Search for the cell housing the specified text and yield its (x, y) center coordinate. 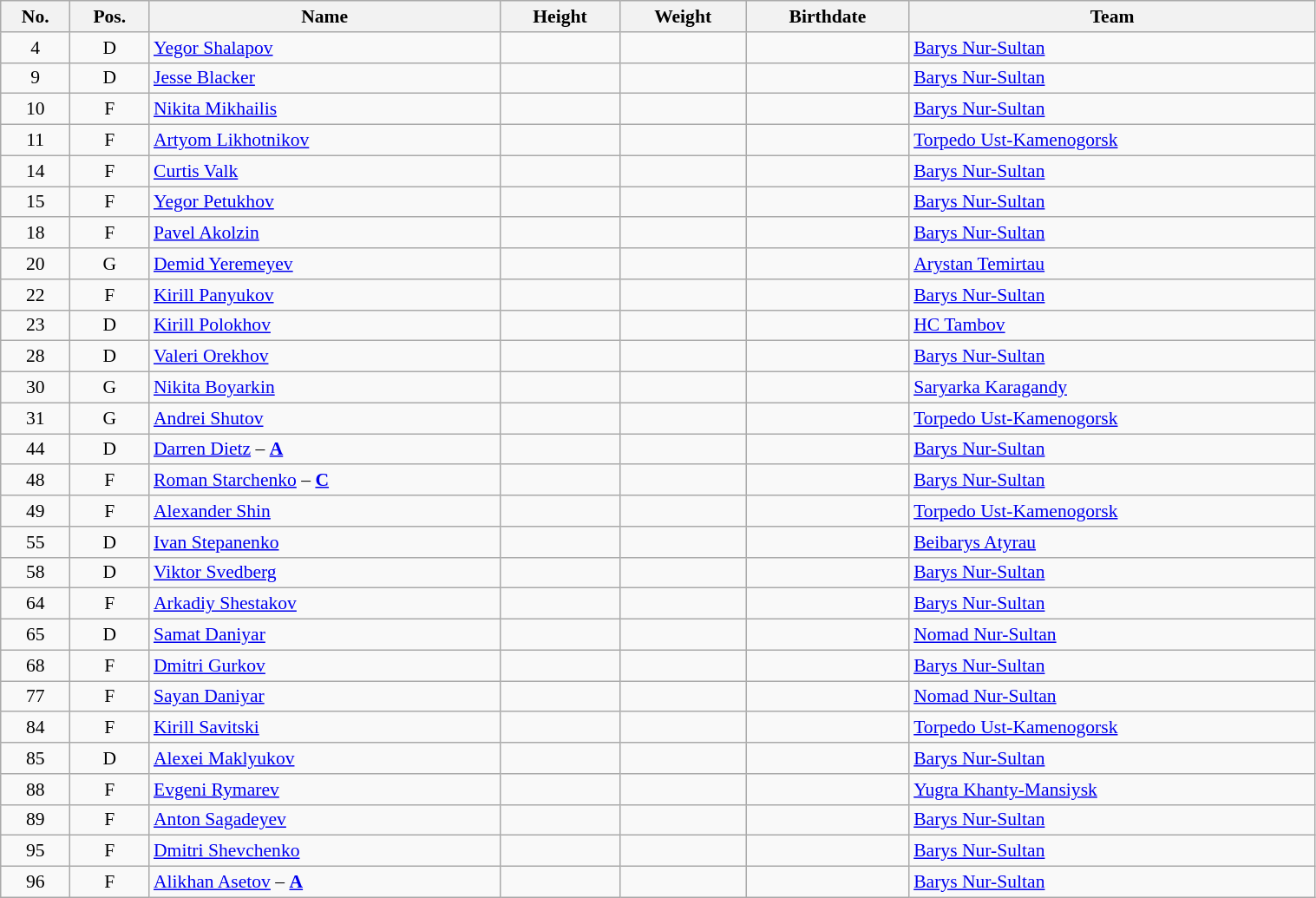
Arkadiy Shestakov (324, 604)
30 (36, 388)
Team (1112, 16)
Yugra Khanty-Mansiysk (1112, 790)
No. (36, 16)
HC Tambov (1112, 325)
49 (36, 511)
9 (36, 78)
Dmitri Gurkov (324, 665)
28 (36, 357)
Jesse Blacker (324, 78)
Yegor Petukhov (324, 202)
Alexander Shin (324, 511)
65 (36, 635)
Viktor Svedberg (324, 573)
Dmitri Shevchenko (324, 851)
44 (36, 449)
20 (36, 264)
Kirill Polokhov (324, 325)
18 (36, 233)
Curtis Valk (324, 171)
89 (36, 820)
48 (36, 481)
Height (560, 16)
Artyom Likhotnikov (324, 141)
4 (36, 48)
Alexei Maklyukov (324, 758)
68 (36, 665)
15 (36, 202)
Weight (684, 16)
31 (36, 418)
22 (36, 295)
Saryarka Karagandy (1112, 388)
Pavel Akolzin (324, 233)
Name (324, 16)
23 (36, 325)
Demid Yeremeyev (324, 264)
84 (36, 728)
11 (36, 141)
77 (36, 697)
Alikhan Asetov – A (324, 882)
85 (36, 758)
95 (36, 851)
Pos. (109, 16)
Birthdate (828, 16)
96 (36, 882)
10 (36, 109)
88 (36, 790)
Evgeni Rymarev (324, 790)
Samat Daniyar (324, 635)
Kirill Savitski (324, 728)
Roman Starchenko – C (324, 481)
14 (36, 171)
Darren Dietz – A (324, 449)
Nikita Mikhailis (324, 109)
Nikita Boyarkin (324, 388)
Arystan Temirtau (1112, 264)
Ivan Stepanenko (324, 542)
Anton Sagadeyev (324, 820)
58 (36, 573)
Beibarys Atyrau (1112, 542)
Sayan Daniyar (324, 697)
Valeri Orekhov (324, 357)
Andrei Shutov (324, 418)
55 (36, 542)
Yegor Shalapov (324, 48)
64 (36, 604)
Kirill Panyukov (324, 295)
